Capture the cell that displays the provided text and extract its [x, y] central coordinate. 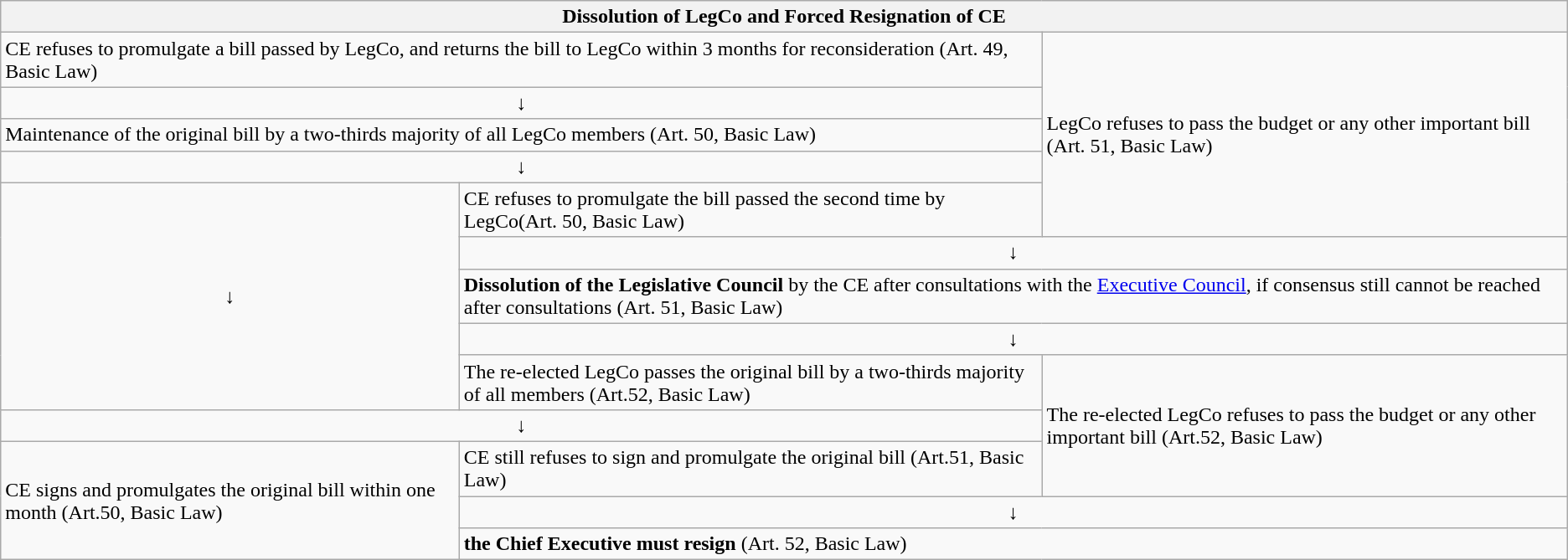
CE still refuses to sign and promulgate the original bill (Art.51, Basic Law) [750, 469]
CE refuses to promulgate a bill passed by LegCo, and returns the bill to LegCo within 3 months for reconsideration (Art. 49, Basic Law) [521, 60]
CE signs and promulgates the original bill within one month (Art.50, Basic Law) [230, 501]
LegCo refuses to pass the budget or any other important bill (Art. 51, Basic Law) [1305, 135]
Dissolution of LegCo and Forced Resignation of CE [784, 17]
The re-elected LegCo passes the original bill by a two-thirds majority of all members (Art.52, Basic Law) [750, 382]
CE refuses to promulgate the bill passed the second time by LegCo(Art. 50, Basic Law) [750, 209]
The re-elected LegCo refuses to pass the budget or any other important bill (Art.52, Basic Law) [1305, 425]
Maintenance of the original bill by a two-thirds majority of all LegCo members (Art. 50, Basic Law) [521, 135]
the Chief Executive must resign (Art. 52, Basic Law) [1014, 544]
